From the cell containing the given text, extract its center point as (X, Y) coordinate. 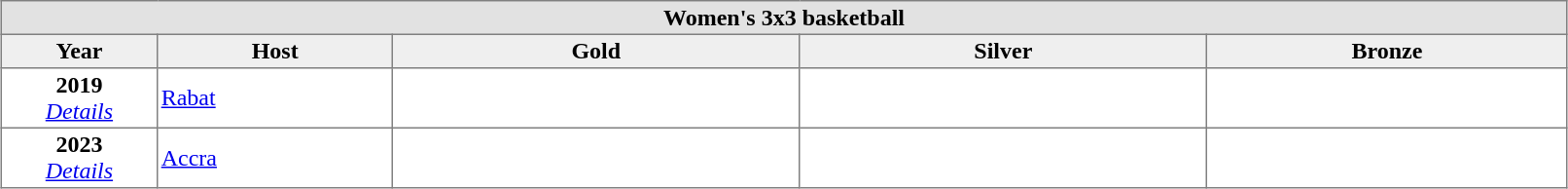
Host (275, 51)
Bronze (1387, 51)
Rabat (275, 98)
Women's 3x3 basketball (784, 18)
2019Details (80, 98)
Year (80, 51)
Accra (275, 158)
Gold (595, 51)
Silver (1004, 51)
2023Details (80, 158)
